Provide the (X, Y) coordinate of the cell's center where the given text is located.  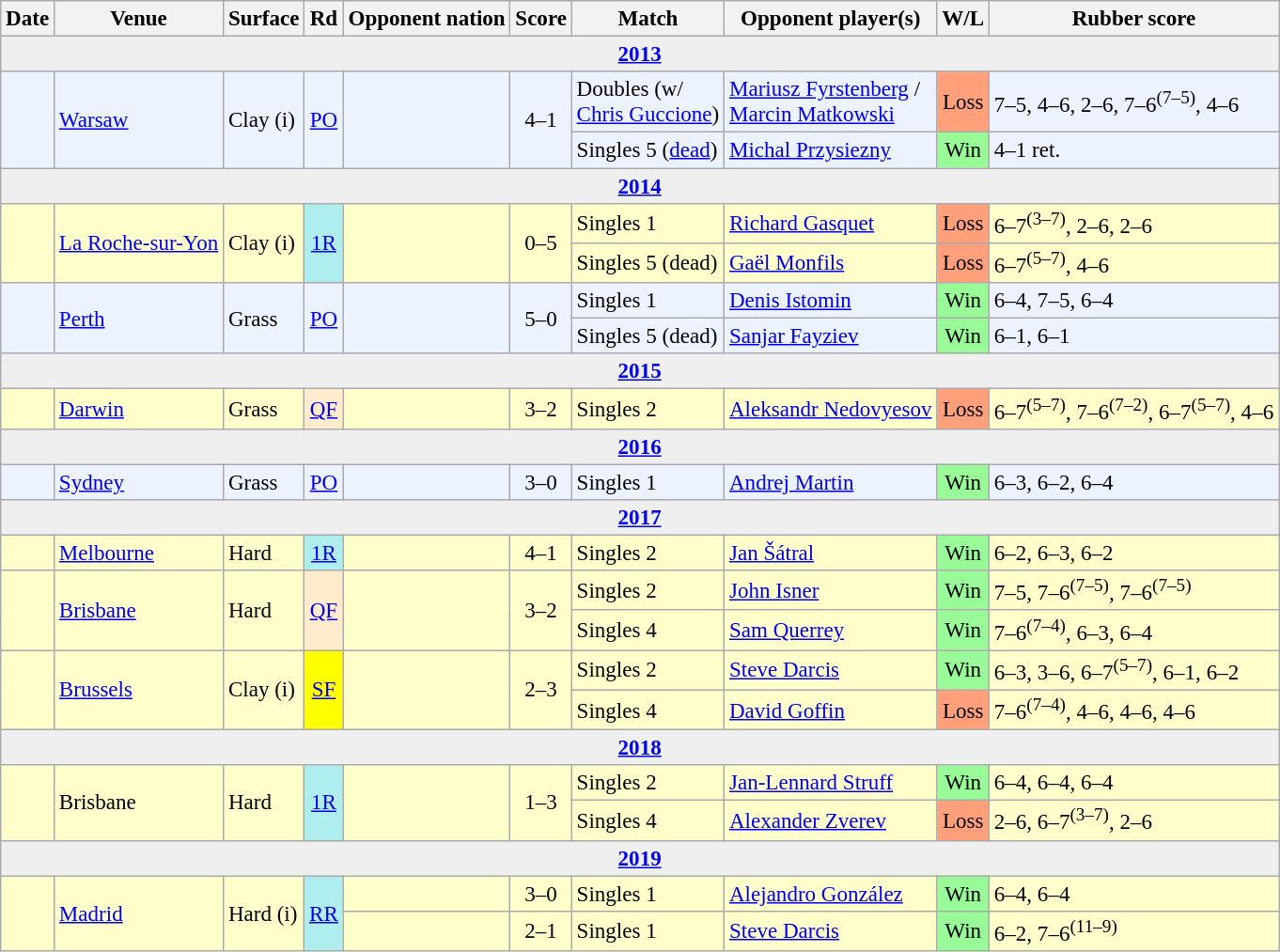
John Isner (831, 590)
Doubles (w/ Chris Guccione) (648, 101)
Richard Gasquet (831, 224)
RR (323, 913)
Jan Šátral (831, 554)
Surface (264, 19)
Denis Istomin (831, 301)
2013 (640, 55)
4–1 ret. (1133, 150)
Michal Przysiezny (831, 150)
2019 (640, 859)
Opponent nation (427, 19)
Rd (323, 19)
David Goffin (831, 710)
Opponent player(s) (831, 19)
6–2, 7–6(11–9) (1133, 931)
6–7(5–7), 4–6 (1133, 263)
Brussels (139, 690)
2017 (640, 518)
Date (28, 19)
Score (541, 19)
Madrid (139, 913)
2016 (640, 447)
Gaël Monfils (831, 263)
W/L (963, 19)
5–0 (541, 318)
6–4, 6–4, 6–4 (1133, 784)
Sanjar Fayziev (831, 336)
7–5, 4–6, 2–6, 7–6(7–5), 4–6 (1133, 101)
7–5, 7–6(7–5), 7–6(7–5) (1133, 590)
Warsaw (139, 119)
2014 (640, 186)
Alejandro González (831, 894)
2018 (640, 748)
Sydney (139, 482)
SF (323, 690)
Hard (i) (264, 913)
6–2, 6–3, 6–2 (1133, 554)
Match (648, 19)
6–7(5–7), 7–6(7–2), 6–7(5–7), 4–6 (1133, 409)
La Roche-sur-Yon (139, 244)
2–3 (541, 690)
6–4, 6–4 (1133, 894)
Aleksandr Nedovyesov (831, 409)
1–3 (541, 804)
Mariusz Fyrstenberg / Marcin Matkowski (831, 101)
6–7(3–7), 2–6, 2–6 (1133, 224)
Melbourne (139, 554)
Sam Querrey (831, 631)
7–6(7–4), 6–3, 6–4 (1133, 631)
7–6(7–4), 4–6, 4–6, 4–6 (1133, 710)
2–1 (541, 931)
2015 (640, 372)
Venue (139, 19)
0–5 (541, 244)
Rubber score (1133, 19)
Darwin (139, 409)
Perth (139, 318)
6–3, 3–6, 6–7(5–7), 6–1, 6–2 (1133, 670)
6–1, 6–1 (1133, 336)
Andrej Martin (831, 482)
2–6, 6–7(3–7), 2–6 (1133, 820)
Alexander Zverev (831, 820)
6–4, 7–5, 6–4 (1133, 301)
6–3, 6–2, 6–4 (1133, 482)
Jan-Lennard Struff (831, 784)
